Scan for the cell matching the given text and deliver its [X, Y] coordinate at center. 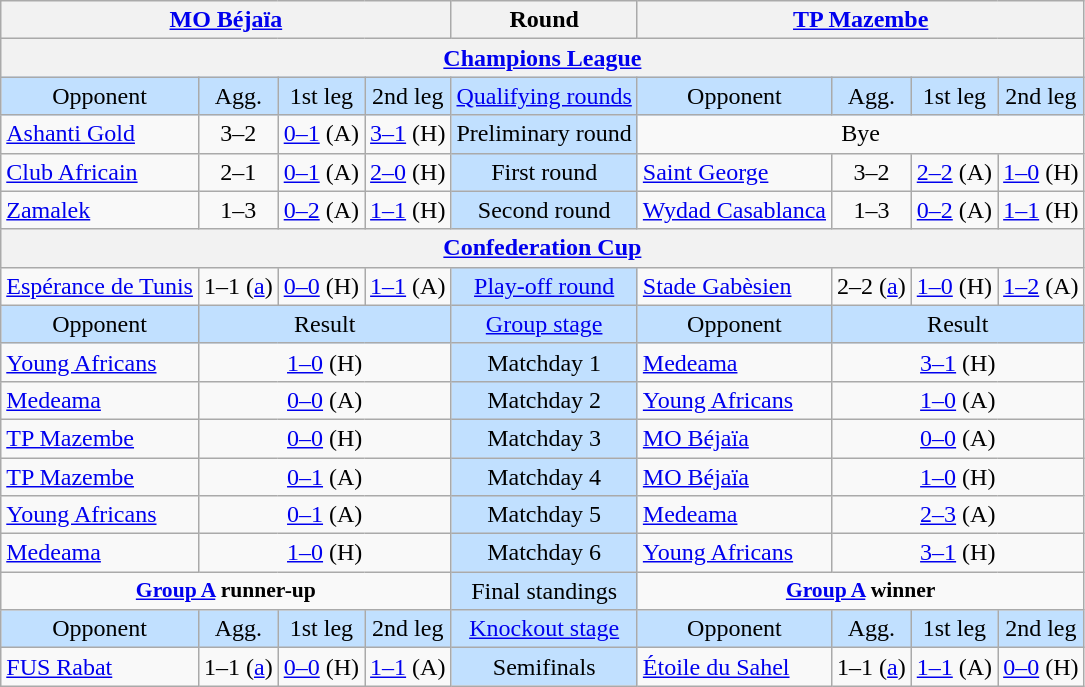
Wydad Casablanca [734, 210]
1–2 (A) [1041, 286]
Saint George [734, 172]
2–0 (H) [408, 172]
Knockout stage [544, 629]
Stade Gabèsien [734, 286]
Matchday 1 [544, 362]
Espérance de Tunis [100, 286]
Confederation Cup [542, 248]
Club Africain [100, 172]
Semifinals [544, 667]
Champions League [542, 58]
Round [544, 20]
Matchday 6 [544, 553]
Group A winner [860, 591]
2–1 [238, 172]
First round [544, 172]
Group stage [544, 324]
Final standings [544, 591]
1–0 (A) [958, 400]
2–2 (A) [954, 172]
Group A runner-up [226, 591]
Preliminary round [544, 134]
Étoile du Sahel [734, 667]
Ashanti Gold [100, 134]
Bye [860, 134]
Second round [544, 210]
Qualifying rounds [544, 96]
2–3 (A) [958, 515]
Play-off round [544, 286]
Matchday 2 [544, 400]
FUS Rabat [100, 667]
Matchday 5 [544, 515]
2–2 (a) [872, 286]
Zamalek [100, 210]
Matchday 3 [544, 438]
Matchday 4 [544, 477]
